Find where the given text appears and provide that cell's center as [X, Y] coordinate. 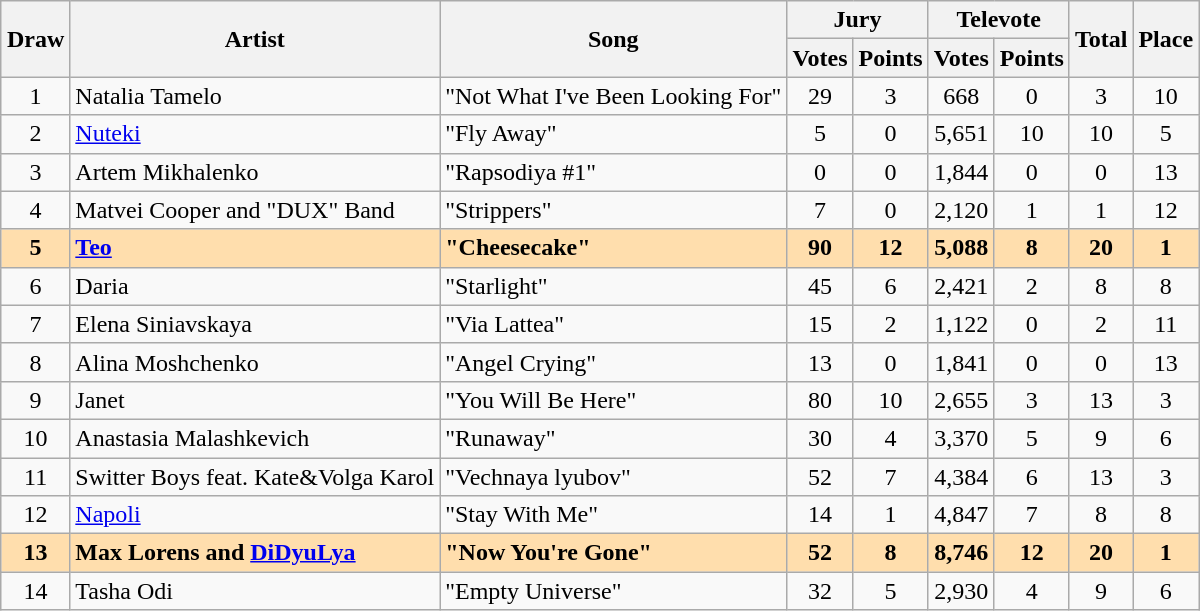
Artem Mikhalenko [255, 172]
"Strippers" [614, 210]
"Angel Crying" [614, 362]
Max Lorens and DiDyuLya [255, 553]
Televote [998, 20]
"Cheesecake" [614, 248]
1,841 [961, 362]
"Vechnaya lyubov" [614, 477]
"Fly Away" [614, 134]
1,122 [961, 324]
2,930 [961, 591]
"Starlight" [614, 286]
Anastasia Malashkevich [255, 438]
"You Will Be Here" [614, 400]
668 [961, 96]
2,120 [961, 210]
5,651 [961, 134]
Switter Boys feat. Kate&Volga Karol [255, 477]
15 [820, 324]
Total [1101, 39]
32 [820, 591]
1,844 [961, 172]
90 [820, 248]
Place [1166, 39]
"Not What I've Been Looking For" [614, 96]
45 [820, 286]
Jury [858, 20]
Artist [255, 39]
Natalia Tamelo [255, 96]
Teo [255, 248]
Alina Moshchenko [255, 362]
Daria [255, 286]
Matvei Cooper and "DUX" Band [255, 210]
30 [820, 438]
2,421 [961, 286]
29 [820, 96]
"Via Lattea" [614, 324]
Song [614, 39]
Draw [35, 39]
4,384 [961, 477]
5,088 [961, 248]
"Rapsodiya #1" [614, 172]
"Stay With Me" [614, 515]
Elena Siniavskaya [255, 324]
"Now You're Gone" [614, 553]
"Empty Universe" [614, 591]
"Runaway" [614, 438]
3,370 [961, 438]
80 [820, 400]
Janet [255, 400]
2,655 [961, 400]
Nuteki [255, 134]
4,847 [961, 515]
Napoli [255, 515]
Tasha Odi [255, 591]
8,746 [961, 553]
